Extract the [X, Y] coordinate from the center of the cell holding the provided text.  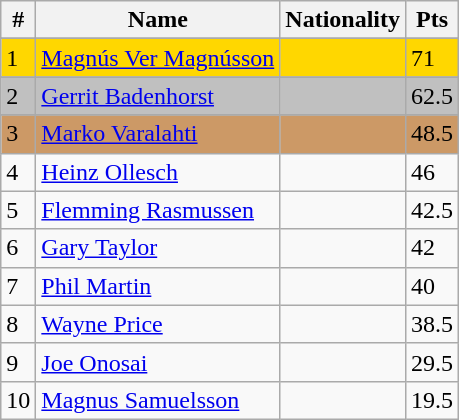
Magnus Samuelsson [158, 400]
Nationality [343, 20]
Heinz Ollesch [158, 172]
Name [158, 20]
40 [432, 286]
9 [18, 362]
Flemming Rasmussen [158, 210]
71 [432, 58]
38.5 [432, 324]
# [18, 20]
4 [18, 172]
29.5 [432, 362]
5 [18, 210]
Gary Taylor [158, 248]
Marko Varalahti [158, 134]
62.5 [432, 96]
6 [18, 248]
42.5 [432, 210]
1 [18, 58]
Pts [432, 20]
3 [18, 134]
8 [18, 324]
Magnús Ver Magnússon [158, 58]
7 [18, 286]
Phil Martin [158, 286]
19.5 [432, 400]
Wayne Price [158, 324]
Gerrit Badenhorst [158, 96]
46 [432, 172]
42 [432, 248]
Joe Onosai [158, 362]
48.5 [432, 134]
10 [18, 400]
2 [18, 96]
